Pinpoint the cell where the given text exists, returning its (x, y) midpoint coordinate. 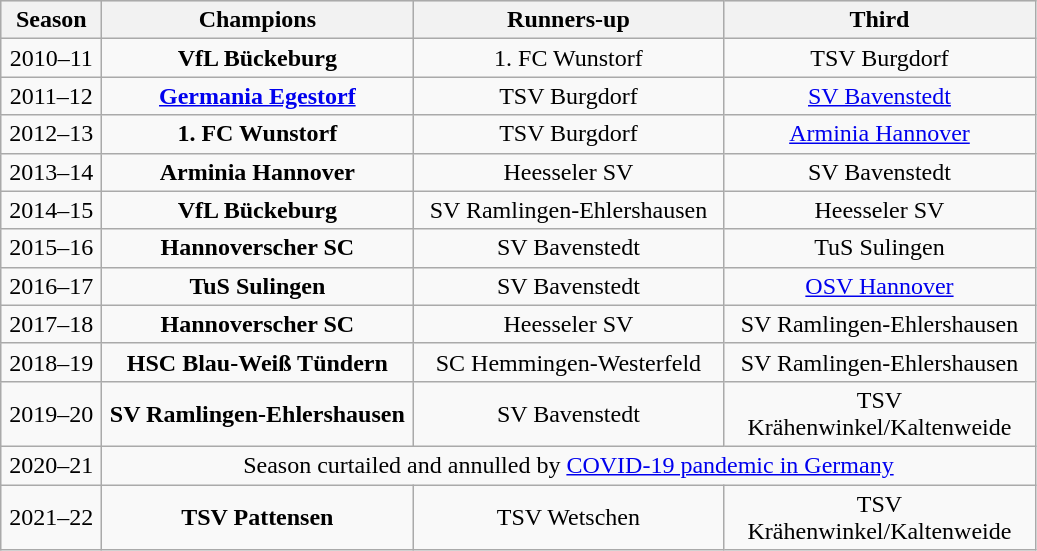
SC Hemmingen-Westerfeld (568, 362)
2016–17 (52, 286)
Champions (258, 20)
2012–13 (52, 134)
2018–19 (52, 362)
Season curtailed and annulled by COVID-19 pandemic in Germany (568, 465)
HSC Blau-Weiß Tündern (258, 362)
2021–22 (52, 516)
2020–21 (52, 465)
Season (52, 20)
2011–12 (52, 96)
Runners-up (568, 20)
2013–14 (52, 172)
2015–16 (52, 248)
2019–20 (52, 414)
TSV Pattensen (258, 516)
Third (880, 20)
Germania Egestorf (258, 96)
2010–11 (52, 58)
TSV Wetschen (568, 516)
OSV Hannover (880, 286)
2017–18 (52, 324)
2014–15 (52, 210)
